Extract the [x, y] coordinate from the center of the cell holding the provided text.  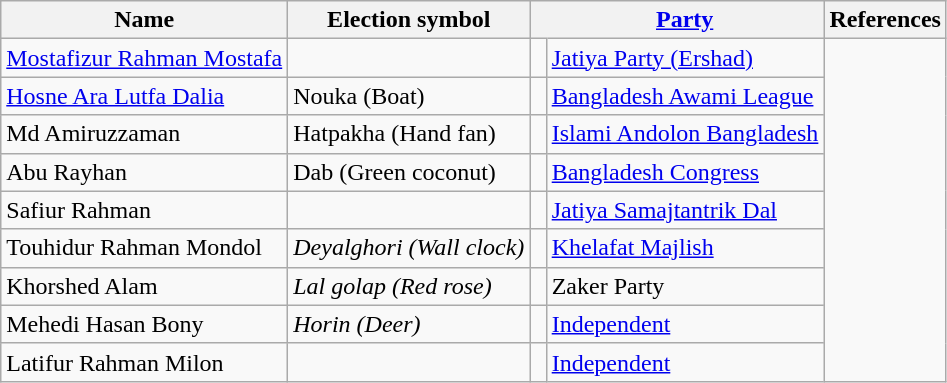
Jatiya Samajtantrik Dal [685, 210]
Bangladesh Awami League [685, 96]
Hosne Ara Lutfa Dalia [144, 96]
Zaker Party [685, 286]
Khorshed Alam [144, 286]
Horin (Deer) [409, 324]
Abu Rayhan [144, 172]
Nouka (Boat) [409, 96]
Bangladesh Congress [685, 172]
Latifur Rahman Milon [144, 362]
Hatpakha (Hand fan) [409, 134]
Lal golap (Red rose) [409, 286]
References [886, 20]
Deyalghori (Wall clock) [409, 248]
Party [685, 20]
Safiur Rahman [144, 210]
Jatiya Party (Ershad) [685, 58]
Mostafizur Rahman Mostafa [144, 58]
Md Amiruzzaman [144, 134]
Name [144, 20]
Mehedi Hasan Bony [144, 324]
Islami Andolon Bangladesh [685, 134]
Touhidur Rahman Mondol [144, 248]
Dab (Green coconut) [409, 172]
Khelafat Majlish [685, 248]
Election symbol [409, 20]
